Provide the [x, y] coordinate of the cell's center where the given text is located.  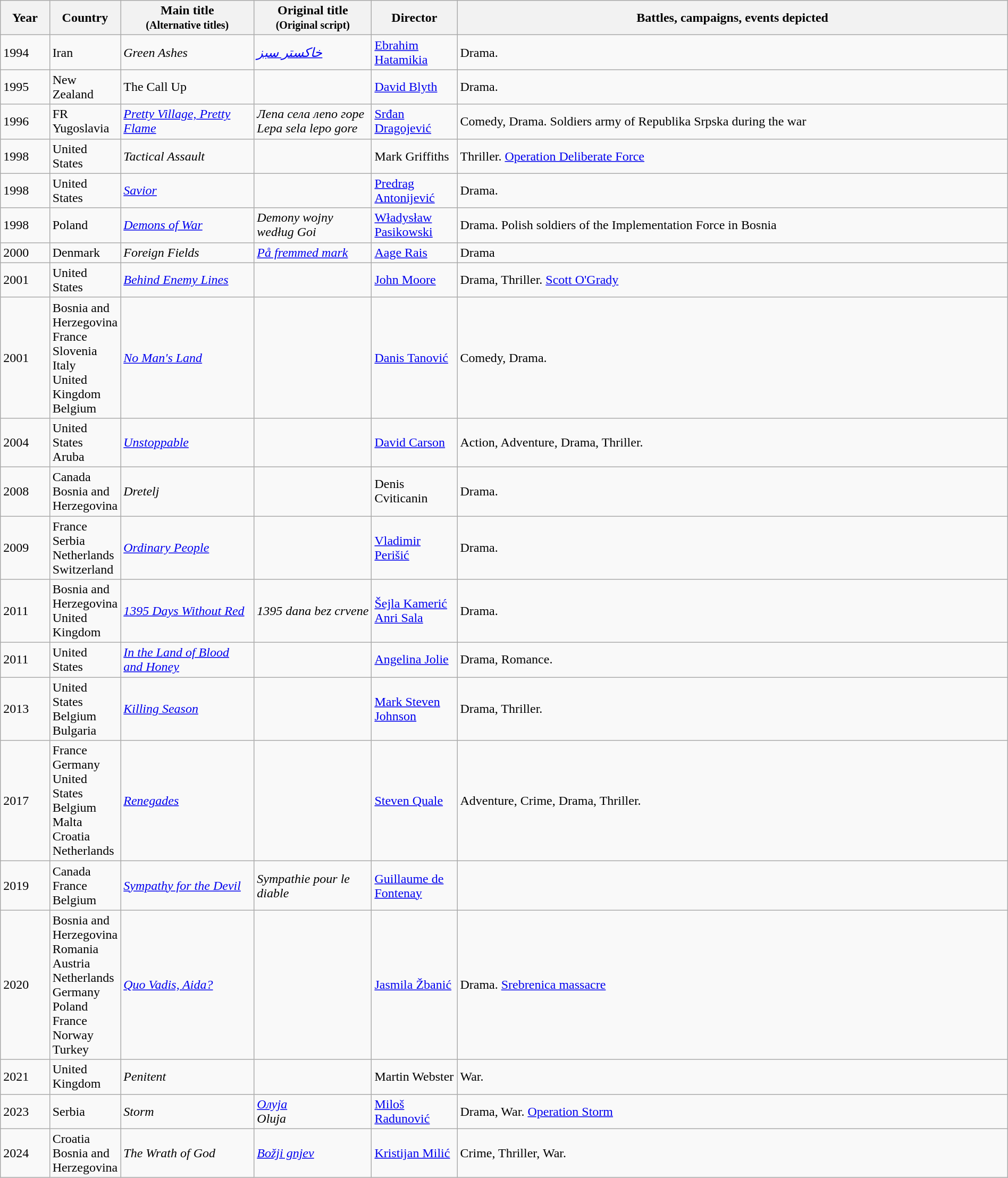
Iran [85, 52]
2020 [25, 985]
På fremmed mark [313, 253]
Poland [85, 225]
Sympathie pour le diable [313, 886]
1395 dana bez crvene [313, 611]
2024 [25, 1153]
Władysław Pasikowski [415, 225]
2008 [25, 491]
United StatesBelgiumBulgaria [85, 709]
New Zealand [85, 87]
Original title(Original script) [313, 18]
Year [25, 18]
Mark Steven Johnson [415, 709]
Comedy, Drama. [733, 357]
Pretty Village, Pretty Flame [187, 121]
Bosnia and HerzegovinaUnited Kingdom [85, 611]
Drama, Thriller. Scott O'Grady [733, 280]
David Blyth [415, 87]
Crime, Thriller, War. [733, 1153]
Aage Rais [415, 253]
1995 [25, 87]
Vladimir Perišić [415, 548]
2021 [25, 1077]
Miloš Radunović [415, 1111]
Drama [733, 253]
Kristijan Milić [415, 1153]
United Kingdom [85, 1077]
2013 [25, 709]
Demons of War [187, 225]
Comedy, Drama. Soldiers army of Republika Srpska during the war [733, 121]
2000 [25, 253]
No Man's Land [187, 357]
2023 [25, 1111]
Demony wojny według Goi [313, 225]
2009 [25, 548]
Country [85, 18]
Denmark [85, 253]
Steven Quale [415, 801]
United StatesAruba [85, 442]
CanadaBosnia and Herzegovina [85, 491]
Tactical Assault [187, 156]
Srđan Dragojević [415, 121]
Dretelj [187, 491]
Božji gnjev [313, 1153]
1994 [25, 52]
Killing Season [187, 709]
Battles, campaigns, events depicted [733, 18]
Quo Vadis, Aida? [187, 985]
1996 [25, 121]
Adventure, Crime, Drama, Thriller. [733, 801]
FR Yugoslavia [85, 121]
Šejla KamerićAnri Sala [415, 611]
ОлујаOluja [313, 1111]
The Call Up [187, 87]
Savior [187, 190]
FranceGermanyUnited StatesBelgiumMaltaCroatiaNetherlands [85, 801]
In the Land of Blood and Honey [187, 660]
Drama. Srebrenica massacre [733, 985]
Sympathy for the Devil [187, 886]
Foreign Fields [187, 253]
Bosnia and HerzegovinaRomaniaAustriaNetherlandsGermanyPolandFranceNorwayTurkey [85, 985]
Behind Enemy Lines [187, 280]
John Moore [415, 280]
David Carson [415, 442]
Green Ashes [187, 52]
CanadaFranceBelgium [85, 886]
Martin Webster [415, 1077]
Ordinary People [187, 548]
Danis Tanović [415, 357]
خاکستر سبز [313, 52]
War. [733, 1077]
Guillaume de Fontenay [415, 886]
FranceSerbiaNetherlandsSwitzerland [85, 548]
Angelina Jolie [415, 660]
2019 [25, 886]
2004 [25, 442]
Thriller. Operation Deliberate Force [733, 156]
Storm [187, 1111]
The Wrath of God [187, 1153]
Main title(Alternative titles) [187, 18]
Jasmila Žbanić [415, 985]
Renegades [187, 801]
1395 Days Without Red [187, 611]
Mark Griffiths [415, 156]
Action, Adventure, Drama, Thriller. [733, 442]
Bosnia and HerzegovinaFranceSloveniaItalyUnited KingdomBelgium [85, 357]
Unstoppable [187, 442]
Predrag Antonijević [415, 190]
Penitent [187, 1077]
Director [415, 18]
2017 [25, 801]
Drama, Romance. [733, 660]
Serbia [85, 1111]
Ebrahim Hatamikia [415, 52]
Drama. Polish soldiers of the Implementation Force in Bosnia [733, 225]
Denis Cviticanin [415, 491]
Drama, Thriller. [733, 709]
Drama, War. Operation Storm [733, 1111]
CroatiaBosnia and Herzegovina [85, 1153]
Лепа села лепо гореLepa sela lepo gore [313, 121]
